Determine the (X, Y) coordinate at the center of the cell enclosing the given text.  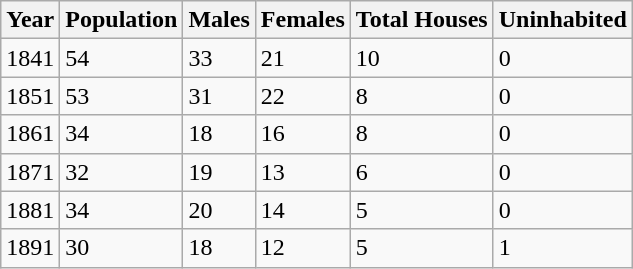
31 (219, 96)
Year (30, 20)
16 (302, 134)
1841 (30, 58)
30 (122, 248)
Population (122, 20)
21 (302, 58)
6 (422, 172)
Uninhabited (562, 20)
22 (302, 96)
19 (219, 172)
14 (302, 210)
1891 (30, 248)
10 (422, 58)
1861 (30, 134)
12 (302, 248)
20 (219, 210)
1871 (30, 172)
Females (302, 20)
33 (219, 58)
1881 (30, 210)
Total Houses (422, 20)
53 (122, 96)
54 (122, 58)
13 (302, 172)
Males (219, 20)
1 (562, 248)
1851 (30, 96)
32 (122, 172)
